Find where the given text appears and provide that cell's center as [X, Y] coordinate. 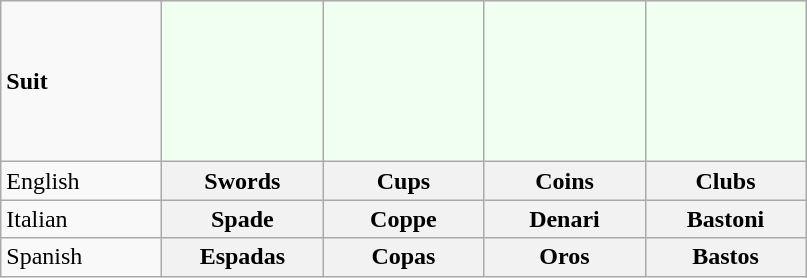
Copas [404, 257]
Coins [564, 181]
Bastoni [726, 219]
Swords [242, 181]
Coppe [404, 219]
Italian [82, 219]
Suit [82, 82]
Spanish [82, 257]
Clubs [726, 181]
Bastos [726, 257]
Denari [564, 219]
Oros [564, 257]
Spade [242, 219]
Cups [404, 181]
Espadas [242, 257]
English [82, 181]
